Capture the cell that displays the provided text and extract its [X, Y] central coordinate. 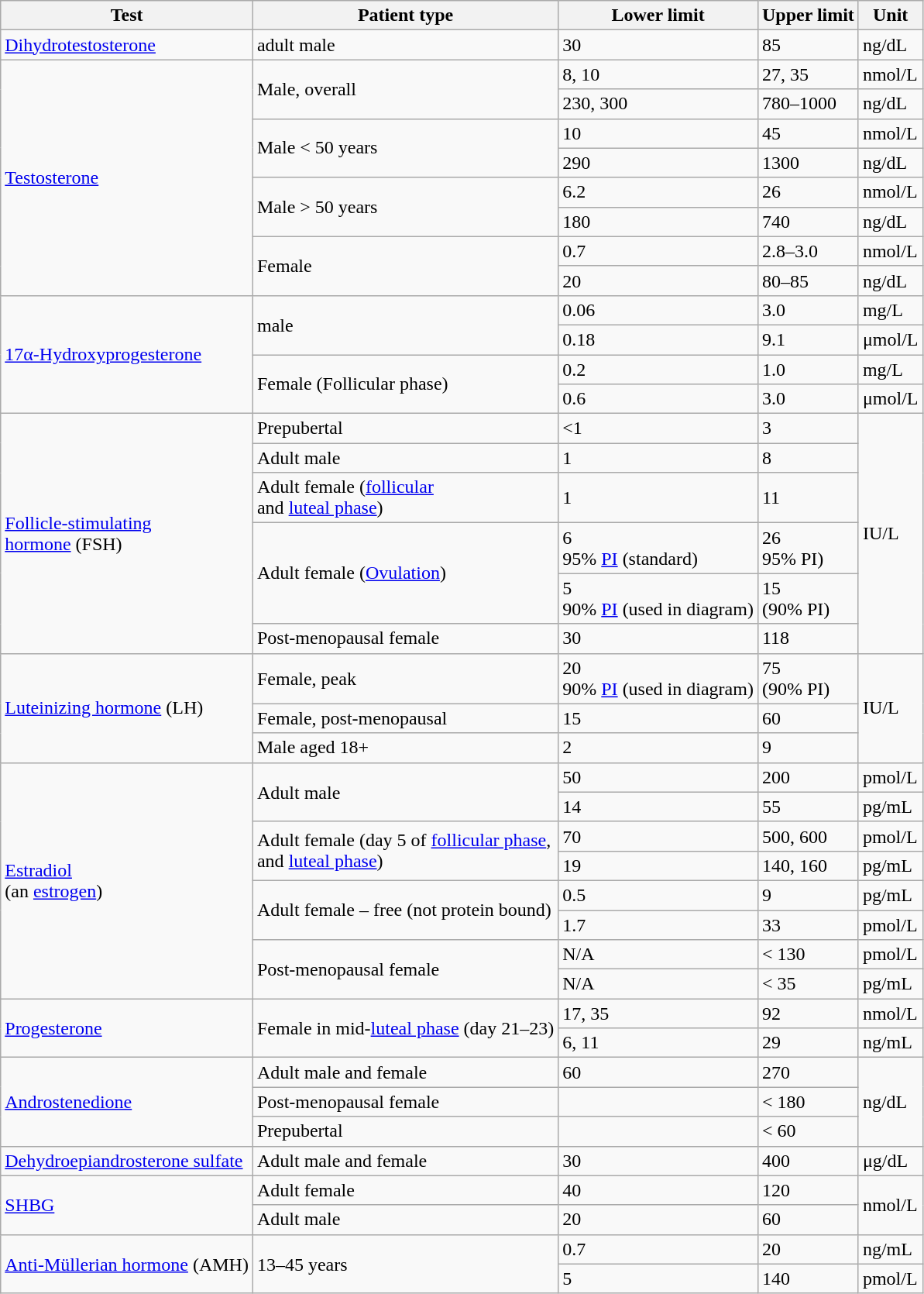
2 [658, 748]
17α-Hydroxyprogesterone [127, 354]
400 [808, 1161]
15 [658, 718]
11 [808, 497]
27, 35 [808, 74]
118 [808, 638]
500, 600 [808, 836]
0.6 [658, 399]
80–85 [808, 280]
85 [808, 45]
6, 11 [658, 1043]
Adult female (day 5 of follicular phase, and luteal phase) [405, 851]
Female [405, 266]
55 [808, 807]
26 [808, 192]
92 [808, 1014]
200 [808, 777]
Male > 50 years [405, 207]
Unit [891, 15]
Dihydrotestosterone [127, 45]
Test [127, 15]
70 [658, 836]
19 [658, 866]
Progesterone [127, 1028]
3 [808, 428]
6 95% PI (standard) [658, 549]
13–45 years [405, 1264]
0.5 [658, 895]
Follicle-stimulating hormone (FSH) [127, 533]
Female, post-menopausal [405, 718]
Lower limit [658, 15]
Patient type [405, 15]
< 35 [808, 984]
Dehydroepiandrosterone sulfate [127, 1161]
8, 10 [658, 74]
Anti-Müllerian hormone (AMH) [127, 1264]
1.0 [808, 370]
75 (90% PI) [808, 679]
40 [658, 1190]
μg/dL [891, 1161]
Adult female (follicular and luteal phase) [405, 497]
120 [808, 1190]
14 [658, 807]
1.7 [658, 924]
Upper limit [808, 15]
2.8–3.0 [808, 251]
270 [808, 1072]
Adult female – free (not protein bound) [405, 910]
< 180 [808, 1102]
<1 [658, 428]
Female, peak [405, 679]
10 [658, 133]
230, 300 [658, 104]
Androstenedione [127, 1102]
9.1 [808, 339]
5 [658, 1279]
17, 35 [658, 1014]
Adult female [405, 1190]
290 [658, 163]
6.2 [658, 192]
1300 [808, 163]
Female (Follicular phase) [405, 384]
140, 160 [808, 866]
Female in mid-luteal phase (day 21–23) [405, 1028]
140 [808, 1279]
15 (90% PI) [808, 598]
20 90% PI (used in diagram) [658, 679]
Male < 50 years [405, 148]
Male aged 18+ [405, 748]
adult male [405, 45]
0.18 [658, 339]
Estradiol (an estrogen) [127, 880]
5 90% PI (used in diagram) [658, 598]
< 60 [808, 1131]
0.06 [658, 310]
Adult female (Ovulation) [405, 573]
8 [808, 458]
29 [808, 1043]
780–1000 [808, 104]
45 [808, 133]
26 95% PI) [808, 549]
SHBG [127, 1205]
50 [658, 777]
Male, overall [405, 89]
0.2 [658, 370]
33 [808, 924]
< 130 [808, 955]
Testosterone [127, 177]
180 [658, 222]
Luteinizing hormone (LH) [127, 708]
740 [808, 222]
male [405, 325]
